Return (x, y) of the center of cell containing provided text 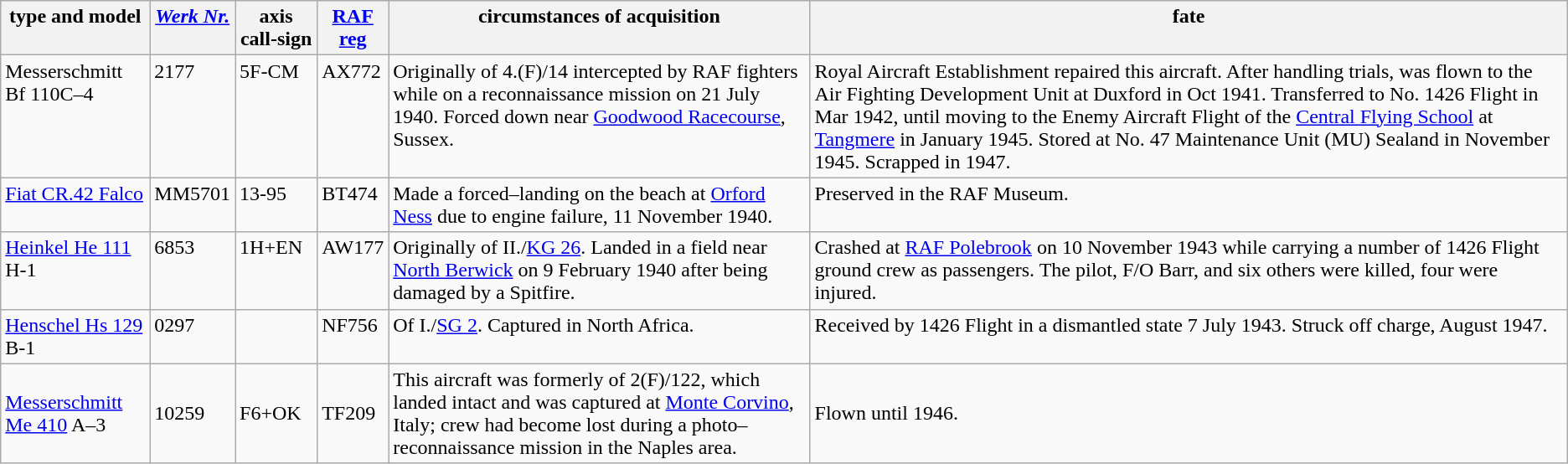
5F-CM (276, 116)
Originally of 4.(F)/14 intercepted by RAF fighters while on a reconnaissance mission on 21 July 1940. Forced down near Goodwood Racecourse, Sussex. (600, 116)
Of I./SG 2. Captured in North Africa. (600, 337)
Messerschmitt Bf 110C–4 (75, 116)
Fiat CR.42 Falco (75, 204)
NF756 (353, 337)
AX772 (353, 116)
Heinkel He 111 H-1 (75, 271)
fate (1189, 28)
axis call-sign (276, 28)
Originally of II./KG 26. Landed in a field near North Berwick on 9 February 1940 after being damaged by a Spitfire. (600, 271)
Flown until 1946. (1189, 414)
circumstances of acquisition (600, 28)
2177 (193, 116)
Henschel Hs 129 B-1 (75, 337)
F6+OK (276, 414)
1H+EN (276, 271)
RAFreg (353, 28)
TF209 (353, 414)
10259 (193, 414)
MM5701 (193, 204)
type and model (75, 28)
Messerschmitt Me 410 A–3 (75, 414)
13-95 (276, 204)
Werk Nr. (193, 28)
6853 (193, 271)
Received by 1426 Flight in a dismantled state 7 July 1943. Struck off charge, August 1947. (1189, 337)
BT474 (353, 204)
0297 (193, 337)
Made a forced–landing on the beach at Orford Ness due to engine failure, 11 November 1940. (600, 204)
AW177 (353, 271)
Preserved in the RAF Museum. (1189, 204)
